Extract the (x, y) coordinate from the center of the cell holding the provided text.  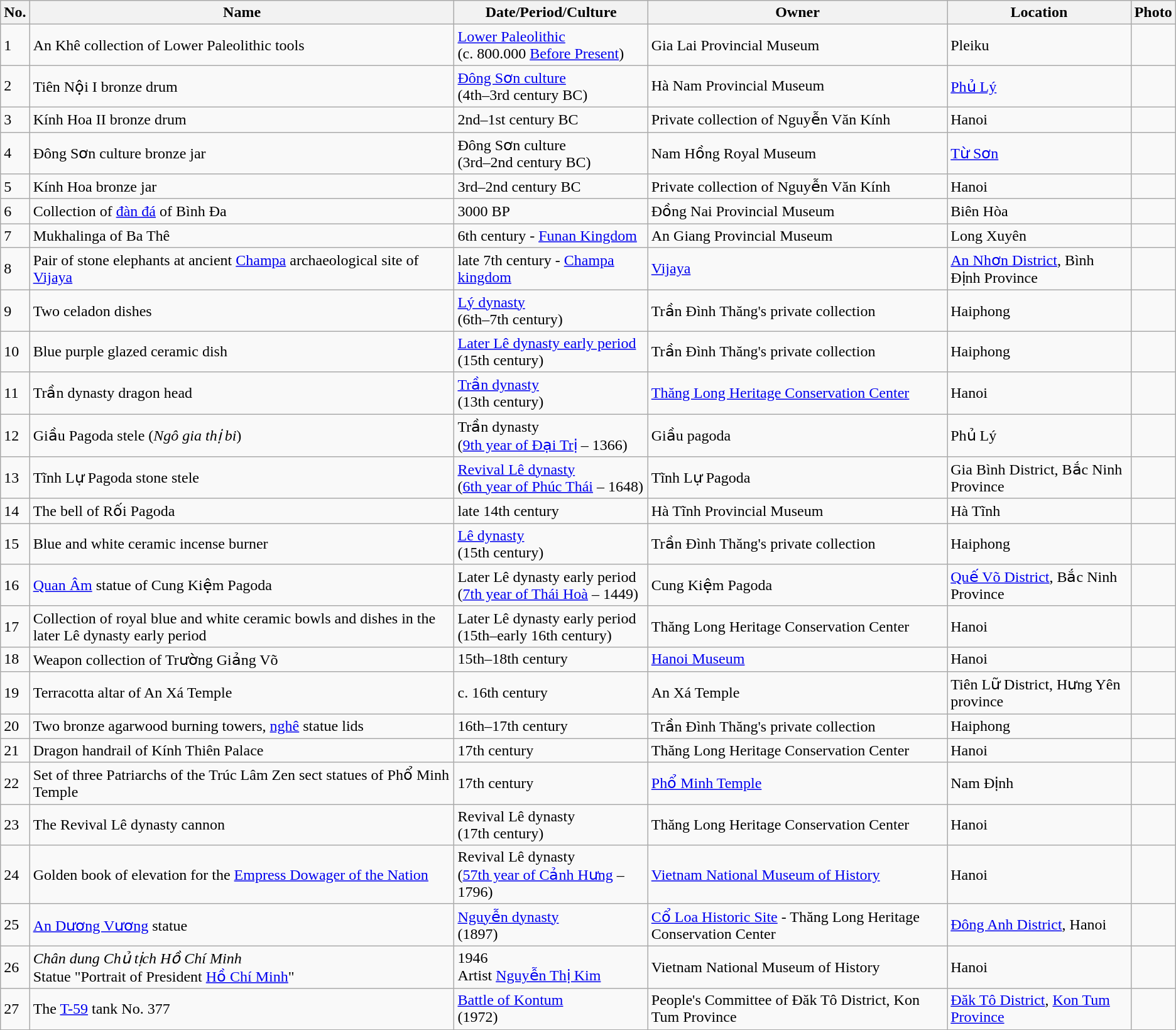
21 (15, 750)
Lê dynasty (15th century) (551, 544)
Later Lê dynasty early period (15th century) (551, 352)
Set of three Patriarchs of the Trúc Lâm Zen sect statues of Phổ Minh Temple (242, 783)
People's Committee of Đăk Tô District, Kon Tum Province (797, 1009)
Blue and white ceramic incense burner (242, 544)
Biên Hòa (1039, 211)
11 (15, 393)
Từ Sơn (1039, 153)
15th–18th century (551, 659)
7 (15, 236)
Tĩnh Lự Pagoda stone stele (242, 478)
Photo (1153, 13)
Revival Lê dynasty (17th century) (551, 825)
Cổ Loa Historic Site - Thăng Long Heritage Conservation Center (797, 925)
Trần dynasty dragon head (242, 393)
Đông Sơn culture (4th–3rd century BC) (551, 87)
3000 BP (551, 211)
Two celadon dishes (242, 310)
15 (15, 544)
Dragon handrail of Kính Thiên Palace (242, 750)
Phổ Minh Temple (797, 783)
Lower Paleolithic (c. 800.000 Before Present) (551, 45)
Vijaya (797, 269)
Revival Lê dynasty (57th year of Cảnh Hưng – 1796) (551, 875)
Trần dynasty (9th year of Đại Trị – 1366) (551, 435)
An Khê collection of Lower Paleolithic tools (242, 45)
Pleiku (1039, 45)
Pair of stone elephants at ancient Champa archaeological site of Vijaya (242, 269)
19 (15, 693)
13 (15, 478)
Weapon collection of Trường Giảng Võ (242, 659)
Giầu Pagoda stele (Ngô gia thị bi) (242, 435)
Quế Võ District, Bắc Ninh Province (1039, 586)
An Giang Provincial Museum (797, 236)
The Revival Lê dynasty cannon (242, 825)
The T-59 tank No. 377 (242, 1009)
9 (15, 310)
Kính Hoa II bronze drum (242, 119)
Nam Hồng Royal Museum (797, 153)
Nguyễn dynasty (1897) (551, 925)
late 14th century (551, 511)
26 (15, 967)
Hà Tĩnh Provincial Museum (797, 511)
c. 16th century (551, 693)
27 (15, 1009)
Gia Bình District, Bắc Ninh Province (1039, 478)
No. (15, 13)
5 (15, 187)
Later Lê dynasty early period (7th year of Thái Hoà – 1449) (551, 586)
1946 Artist Nguyễn Thị Kim (551, 967)
Trần dynasty (13th century) (551, 393)
Tiên Nội I bronze drum (242, 87)
24 (15, 875)
Quan Âm statue of Cung Kiệm Pagoda (242, 586)
Đông Sơn culture bronze jar (242, 153)
22 (15, 783)
Later Lê dynasty early period (15th–early 16th century) (551, 626)
20 (15, 726)
Nam Định (1039, 783)
4 (15, 153)
23 (15, 825)
16th–17th century (551, 726)
Tĩnh Lự Pagoda (797, 478)
2nd–1st century BC (551, 119)
Giầu pagoda (797, 435)
10 (15, 352)
Golden book of elevation for the Empress Dowager of the Nation (242, 875)
Gia Lai Provincial Museum (797, 45)
2 (15, 87)
Đông Sơn culture (3rd–2nd century BC) (551, 153)
1 (15, 45)
25 (15, 925)
Two bronze agarwood burning towers, nghê statue lids (242, 726)
Long Xuyên (1039, 236)
3 (15, 119)
Revival Lê dynasty (6th year of Phúc Thái – 1648) (551, 478)
Name (242, 13)
12 (15, 435)
An Dương Vương statue (242, 925)
Đăk Tô District, Kon Tum Province (1039, 1009)
Collection of đàn đá of Bình Đa (242, 211)
Location (1039, 13)
17 (15, 626)
The bell of Rối Pagoda (242, 511)
An Xá Temple (797, 693)
Hanoi Museum (797, 659)
16 (15, 586)
Battle of Kontum (1972) (551, 1009)
Hà Tĩnh (1039, 511)
Kính Hoa bronze jar (242, 187)
late 7th century - Champa kingdom (551, 269)
Đồng Nai Provincial Museum (797, 211)
8 (15, 269)
Hà Nam Provincial Museum (797, 87)
Đông Anh District, Hanoi (1039, 925)
Owner (797, 13)
Lý dynasty (6th–7th century) (551, 310)
Date/Period/Culture (551, 13)
Mukhalinga of Ba Thê (242, 236)
6th century - Funan Kingdom (551, 236)
Collection of royal blue and white ceramic bowls and dishes in the later Lê dynasty early period (242, 626)
6 (15, 211)
Cung Kiệm Pagoda (797, 586)
3rd–2nd century BC (551, 187)
18 (15, 659)
Terracotta altar of An Xá Temple (242, 693)
Tiên Lữ District, Hưng Yên province (1039, 693)
Chân dung Chủ tịch Hồ Chí Minh Statue "Portrait of President Hồ Chí Minh" (242, 967)
An Nhơn District, Bình Định Province (1039, 269)
14 (15, 511)
Blue purple glazed ceramic dish (242, 352)
